Extract the (x, y) coordinate from the center of the cell holding the provided text.  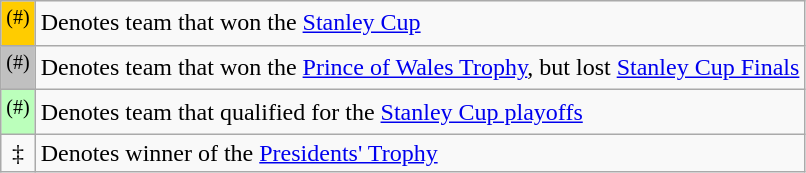
Denotes team that won the Stanley Cup (420, 24)
‡ (18, 153)
Denotes winner of the Presidents' Trophy (420, 153)
Denotes team that won the Prince of Wales Trophy, but lost Stanley Cup Finals (420, 68)
Denotes team that qualified for the Stanley Cup playoffs (420, 112)
